Determine the (X, Y) coordinate at the center of the cell enclosing the given text.  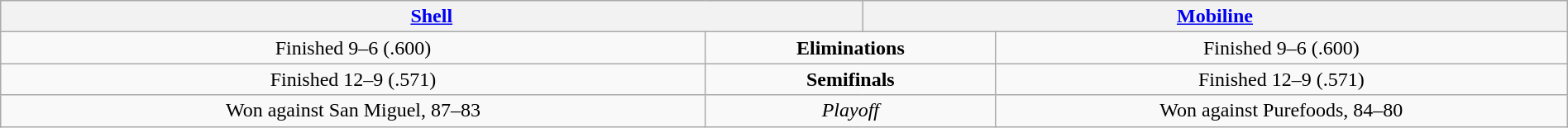
Mobiline (1215, 17)
Won against San Miguel, 87–83 (354, 111)
Eliminations (850, 48)
Shell (432, 17)
Playoff (850, 111)
Won against Purefoods, 84–80 (1281, 111)
Semifinals (850, 79)
